Determine the (x, y) coordinate at the center of the cell enclosing the given text.  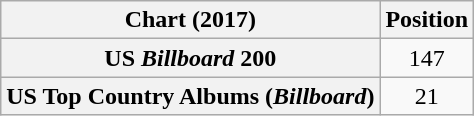
US Billboard 200 (190, 58)
Chart (2017) (190, 20)
147 (427, 58)
21 (427, 96)
US Top Country Albums (Billboard) (190, 96)
Position (427, 20)
